Find where the given text appears and provide that cell's center as (x, y) coordinate. 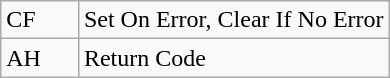
Set On Error, Clear If No Error (234, 20)
CF (40, 20)
Return Code (234, 58)
AH (40, 58)
